Output the (X, Y) coordinate of the center of the cell containing the given text.  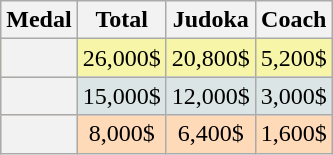
Total (122, 20)
26,000$ (122, 58)
6,400$ (210, 134)
12,000$ (210, 96)
Coach (294, 20)
5,200$ (294, 58)
3,000$ (294, 96)
1,600$ (294, 134)
20,800$ (210, 58)
Judoka (210, 20)
8,000$ (122, 134)
Medal (39, 20)
15,000$ (122, 96)
